Extract the (x, y) coordinate from the center of the cell holding the provided text.  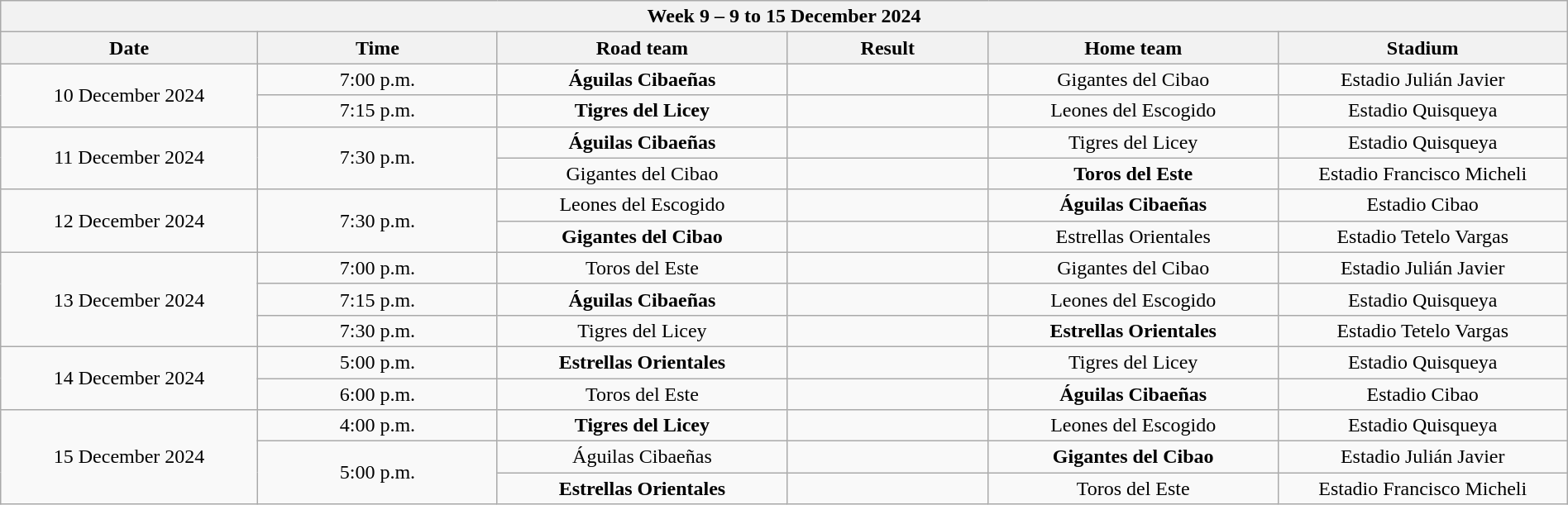
Date (129, 48)
6:00 p.m. (377, 394)
4:00 p.m. (377, 426)
Week 9 – 9 to 15 December 2024 (784, 17)
15 December 2024 (129, 457)
14 December 2024 (129, 378)
Home team (1133, 48)
Time (377, 48)
12 December 2024 (129, 221)
Result (887, 48)
Stadium (1422, 48)
13 December 2024 (129, 299)
Road team (642, 48)
11 December 2024 (129, 158)
10 December 2024 (129, 95)
